For the text-containing cell, return its midpoint in [X, Y] coordinate format. 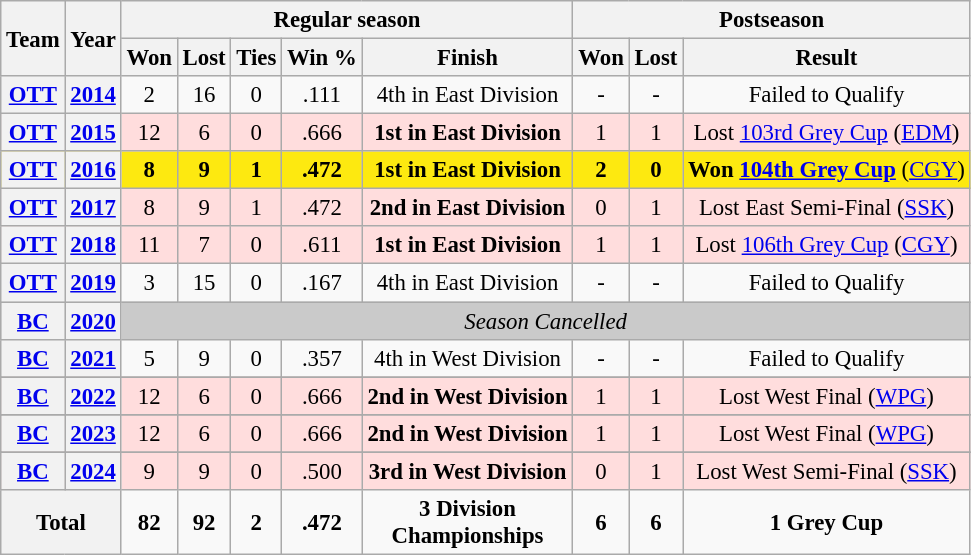
Lost West Semi-Final (SSK) [826, 471]
Ties [256, 58]
Lost East Semi-Final (SSK) [826, 208]
16 [204, 95]
Finish [468, 58]
4th in West Division [468, 358]
2015 [93, 133]
Result [826, 58]
Lost 106th Grey Cup (CGY) [826, 245]
2023 [93, 433]
Lost 103rd Grey Cup (EDM) [826, 133]
5 [149, 358]
Total [61, 522]
Postseason [772, 20]
Year [93, 38]
Won 104th Grey Cup (CGY) [826, 170]
.111 [322, 95]
92 [204, 522]
.357 [322, 358]
7 [204, 245]
3 [149, 283]
11 [149, 245]
2nd in East Division [468, 208]
Season Cancelled [546, 321]
15 [204, 283]
2022 [93, 396]
3 DivisionChampionships [468, 522]
Team [33, 38]
1 Grey Cup [826, 522]
2014 [93, 95]
2024 [93, 471]
Regular season [347, 20]
.167 [322, 283]
Win % [322, 58]
2018 [93, 245]
2021 [93, 358]
3rd in West Division [468, 471]
2019 [93, 283]
.500 [322, 471]
2017 [93, 208]
82 [149, 522]
.611 [322, 245]
2020 [93, 321]
2016 [93, 170]
